Locate the cell with the specified text and output its [X, Y] center coordinate. 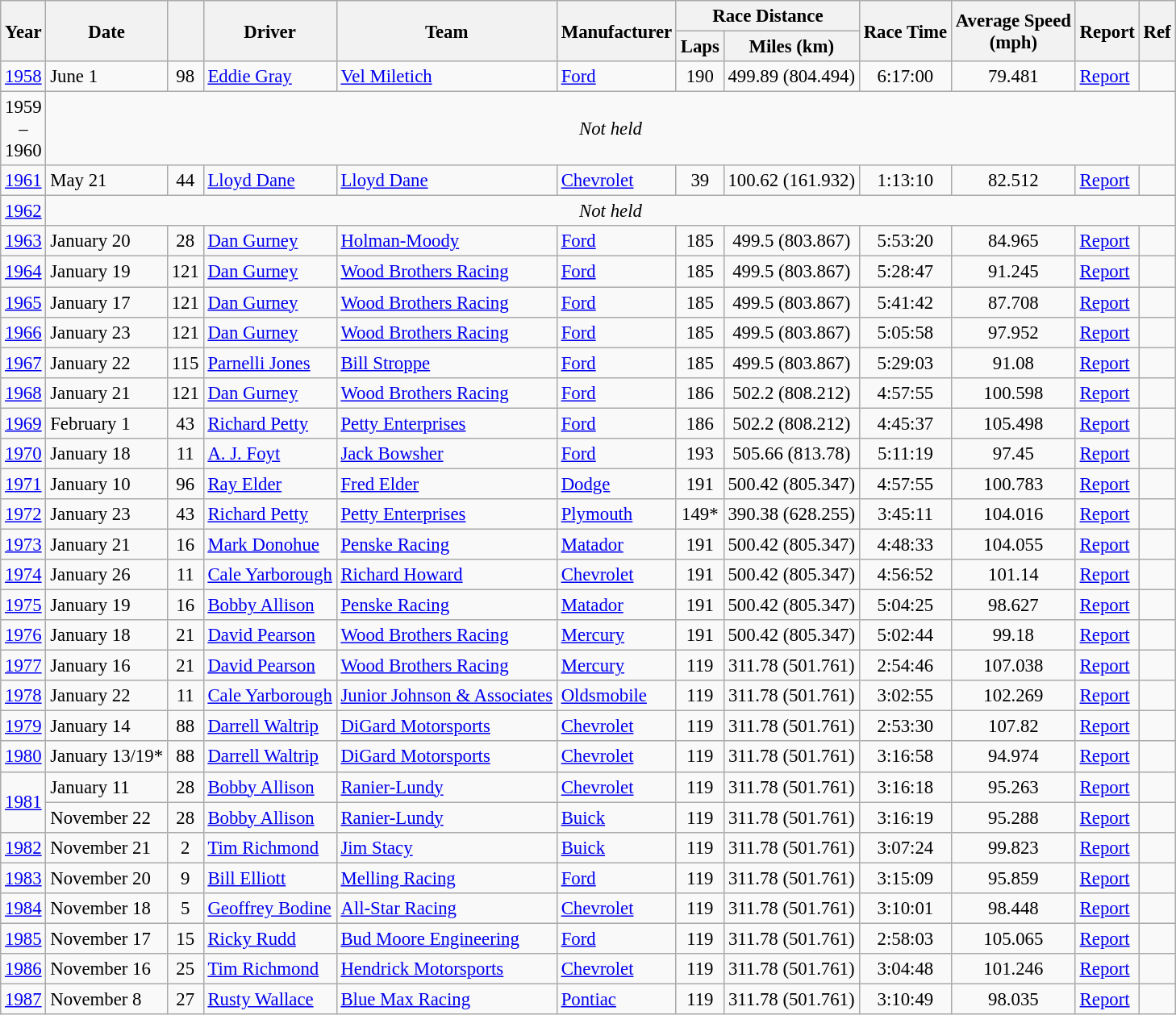
3:10:01 [905, 909]
2:58:03 [905, 938]
1959–1960 [23, 129]
6:17:00 [905, 77]
Parnelli Jones [269, 363]
95.859 [1013, 878]
Manufacturer [616, 31]
1968 [23, 393]
Vel Miletich [447, 77]
1982 [23, 847]
January 17 [106, 302]
1969 [23, 423]
5:41:42 [905, 302]
95.263 [1013, 787]
101.14 [1013, 575]
January 10 [106, 484]
November 22 [106, 817]
Race Distance [768, 16]
3:10:49 [905, 999]
1965 [23, 302]
May 21 [106, 181]
100.598 [1013, 393]
January 11 [106, 787]
98 [186, 77]
3:16:19 [905, 817]
100.62 (161.932) [791, 181]
79.481 [1013, 77]
3:04:48 [905, 969]
January 13/19* [106, 757]
1983 [23, 878]
1978 [23, 696]
99.823 [1013, 847]
1987 [23, 999]
390.38 (628.255) [791, 514]
November 17 [106, 938]
1962 [23, 211]
97.45 [1013, 454]
98.035 [1013, 999]
1970 [23, 454]
99.18 [1013, 635]
January 26 [106, 575]
1981 [23, 801]
January 14 [106, 726]
January 16 [106, 666]
Rusty Wallace [269, 999]
5:11:19 [905, 454]
1973 [23, 544]
104.055 [1013, 544]
100.783 [1013, 484]
3:07:24 [905, 847]
5:05:58 [905, 332]
190 [700, 77]
1984 [23, 909]
Bill Stroppe [447, 363]
505.66 (813.78) [791, 454]
Plymouth [616, 514]
Hendrick Motorsports [447, 969]
149* [700, 514]
Richard Howard [447, 575]
107.82 [1013, 726]
Miles (km) [791, 47]
Year [23, 31]
107.038 [1013, 666]
Melling Racing [447, 878]
February 1 [106, 423]
2 [186, 847]
3:02:55 [905, 696]
November 16 [106, 969]
Junior Johnson & Associates [447, 696]
Geoffrey Bodine [269, 909]
Ray Elder [269, 484]
39 [700, 181]
1979 [23, 726]
87.708 [1013, 302]
115 [186, 363]
Mark Donohue [269, 544]
91.245 [1013, 272]
Ref [1157, 31]
Average Speed(mph) [1013, 31]
Ricky Rudd [269, 938]
1963 [23, 241]
27 [186, 999]
82.512 [1013, 181]
105.065 [1013, 938]
2:54:46 [905, 666]
3:16:18 [905, 787]
104.016 [1013, 514]
94.974 [1013, 757]
Jack Bowsher [447, 454]
102.269 [1013, 696]
Dodge [616, 484]
Holman-Moody [447, 241]
1975 [23, 605]
5 [186, 909]
1958 [23, 77]
98.448 [1013, 909]
4:48:33 [905, 544]
95.288 [1013, 817]
1967 [23, 363]
1972 [23, 514]
15 [186, 938]
9 [186, 878]
Bud Moore Engineering [447, 938]
November 21 [106, 847]
1976 [23, 635]
Bill Elliott [269, 878]
193 [700, 454]
November 8 [106, 999]
96 [186, 484]
1:13:10 [905, 181]
Blue Max Racing [447, 999]
Oldsmobile [616, 696]
1961 [23, 181]
5:29:03 [905, 363]
A. J. Foyt [269, 454]
4:56:52 [905, 575]
1964 [23, 272]
84.965 [1013, 241]
Team [447, 31]
January 20 [106, 241]
Fred Elder [447, 484]
June 1 [106, 77]
91.08 [1013, 363]
Jim Stacy [447, 847]
5:04:25 [905, 605]
3:45:11 [905, 514]
Race Time [905, 31]
November 18 [106, 909]
44 [186, 181]
1980 [23, 757]
5:02:44 [905, 635]
1966 [23, 332]
Laps [700, 47]
1974 [23, 575]
5:53:20 [905, 241]
4:45:37 [905, 423]
3:16:58 [905, 757]
1986 [23, 969]
5:28:47 [905, 272]
2:53:30 [905, 726]
1971 [23, 484]
Driver [269, 31]
Eddie Gray [269, 77]
1977 [23, 666]
3:15:09 [905, 878]
1985 [23, 938]
Date [106, 31]
All-Star Racing [447, 909]
105.498 [1013, 423]
Pontiac [616, 999]
25 [186, 969]
98.627 [1013, 605]
101.246 [1013, 969]
499.89 (804.494) [791, 77]
November 20 [106, 878]
97.952 [1013, 332]
